Provide the [x, y] coordinate of the cell's center where the given text is located.  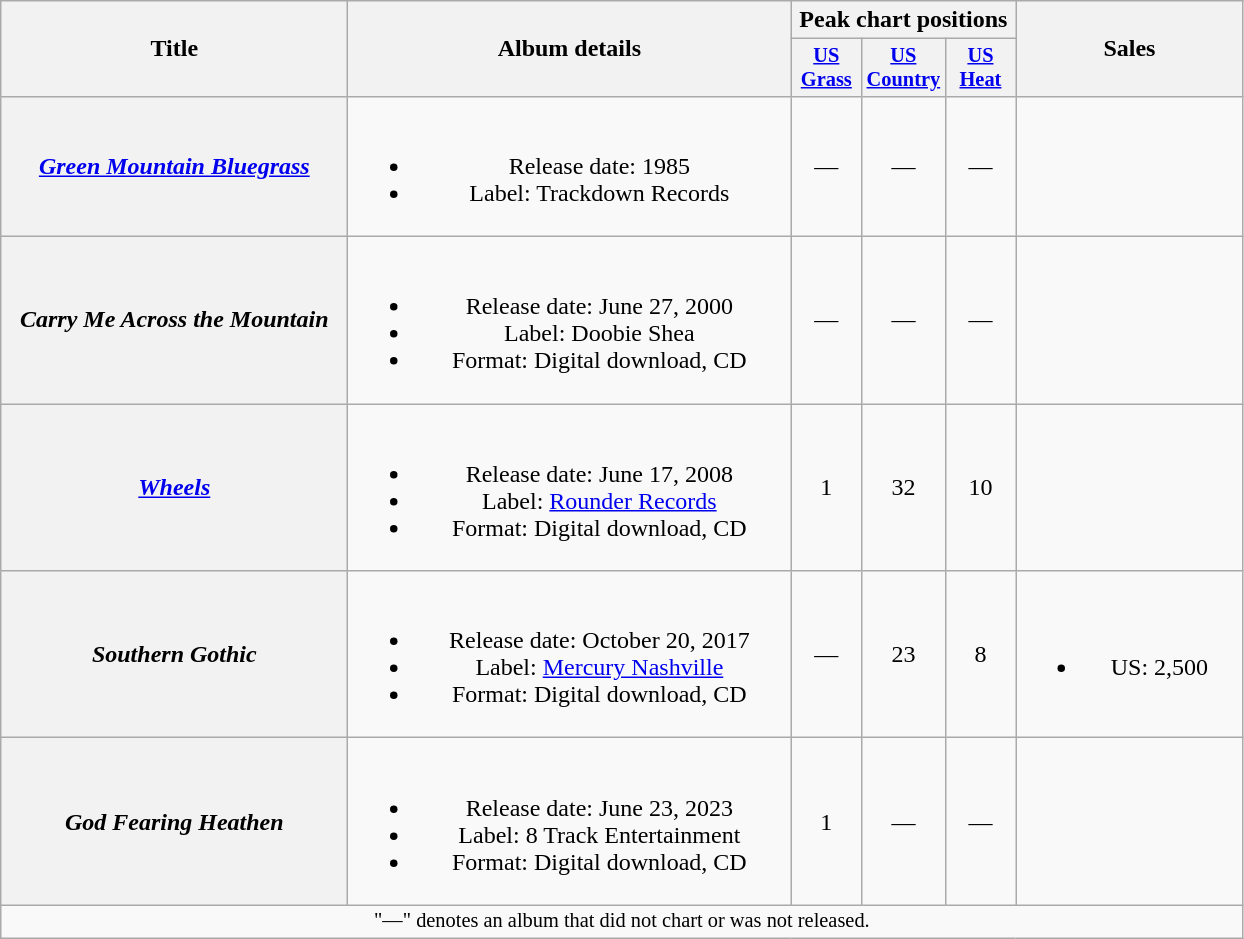
US: 2,500 [1130, 654]
Release date: October 20, 2017Label: Mercury NashvilleFormat: Digital download, CD [570, 654]
32 [904, 488]
USHeat [980, 68]
Title [174, 49]
Green Mountain Bluegrass [174, 166]
Album details [570, 49]
US Country [904, 68]
Wheels [174, 488]
Release date: June 23, 2023Label: 8 Track EntertainmentFormat: Digital download, CD [570, 822]
23 [904, 654]
Peak chart positions [904, 20]
Southern Gothic [174, 654]
"—" denotes an album that did not chart or was not released. [622, 922]
Release date: 1985Label: Trackdown Records [570, 166]
God Fearing Heathen [174, 822]
Release date: June 17, 2008Label: Rounder RecordsFormat: Digital download, CD [570, 488]
10 [980, 488]
Sales [1130, 49]
US Grass [826, 68]
Release date: June 27, 2000Label: Doobie SheaFormat: Digital download, CD [570, 320]
8 [980, 654]
Carry Me Across the Mountain [174, 320]
